Search for the cell housing the specified text and yield its (x, y) center coordinate. 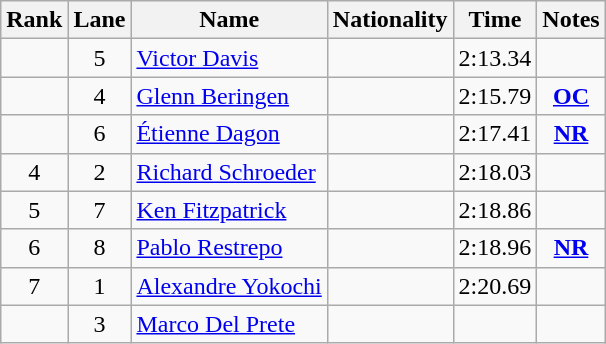
2:20.69 (495, 286)
Ken Fitzpatrick (229, 210)
8 (100, 248)
Time (495, 20)
Nationality (390, 20)
3 (100, 324)
2:18.86 (495, 210)
Rank (34, 20)
1 (100, 286)
OC (571, 96)
Notes (571, 20)
Name (229, 20)
Glenn Beringen (229, 96)
Victor Davis (229, 58)
2:13.34 (495, 58)
Richard Schroeder (229, 172)
2:15.79 (495, 96)
Lane (100, 20)
2:17.41 (495, 134)
Étienne Dagon (229, 134)
Pablo Restrepo (229, 248)
2:18.96 (495, 248)
Alexandre Yokochi (229, 286)
2 (100, 172)
2:18.03 (495, 172)
Marco Del Prete (229, 324)
